Locate the cell with the specified text and output its (X, Y) center coordinate. 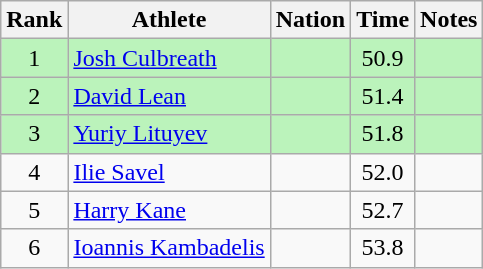
Nation (310, 20)
Ioannis Kambadelis (169, 248)
51.4 (383, 96)
5 (34, 210)
Notes (449, 20)
53.8 (383, 248)
2 (34, 96)
Rank (34, 20)
David Lean (169, 96)
4 (34, 172)
1 (34, 58)
Josh Culbreath (169, 58)
Ilie Savel (169, 172)
51.8 (383, 134)
Time (383, 20)
50.9 (383, 58)
Athlete (169, 20)
Yuriy Lituyev (169, 134)
3 (34, 134)
6 (34, 248)
Harry Kane (169, 210)
52.7 (383, 210)
52.0 (383, 172)
